Locate the cell with the specified text and output its [X, Y] center coordinate. 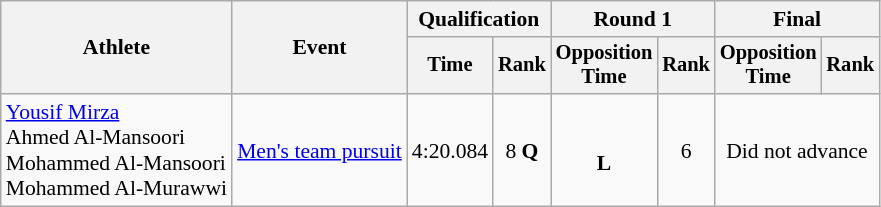
L [604, 150]
Did not advance [797, 150]
Round 1 [633, 19]
Athlete [116, 48]
Time [450, 66]
Qualification [479, 19]
4:20.084 [450, 150]
Final [797, 19]
6 [686, 150]
8 Q [522, 150]
Event [320, 48]
Yousif MirzaAhmed Al-MansooriMohammed Al-MansooriMohammed Al-Murawwi [116, 150]
Men's team pursuit [320, 150]
